For the text-containing cell, return its midpoint in [X, Y] coordinate format. 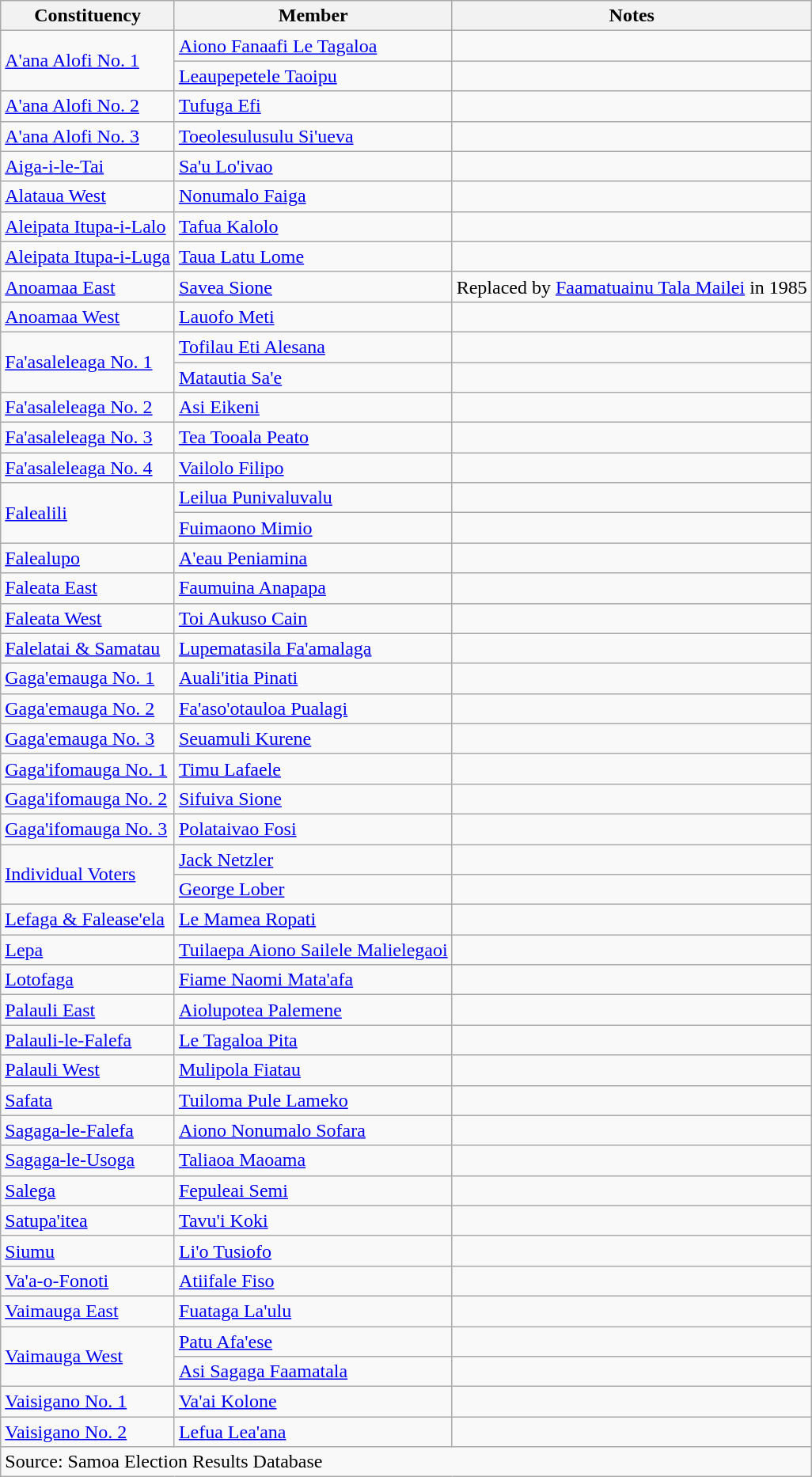
Leaupepetele Taoipu [313, 76]
Notes [632, 16]
Fa'aso'otauloa Pualagi [313, 708]
Vaimauga East [88, 1311]
Aiga-i-le-Tai [88, 166]
Fa'asaleleaga No. 2 [88, 408]
Sagaga-le-Usoga [88, 1160]
Seuamuli Kurene [313, 738]
Falealupo [88, 558]
Member [313, 16]
Aiono Fanaafi Le Tagaloa [313, 46]
Fuimaono Mimio [313, 528]
Lauofo Meti [313, 317]
Palauli-le-Falefa [88, 1040]
Vaisigano No. 2 [88, 1432]
Tafua Kalolo [313, 226]
Gaga'emauga No. 1 [88, 678]
Constituency [88, 16]
Tuilaepa Aiono Sailele Malielegaoi [313, 950]
Tofilau Eti Alesana [313, 347]
Taua Latu Lome [313, 256]
George Lober [313, 890]
Lotofaga [88, 980]
Li'o Tusiofo [313, 1251]
Sa'u Lo'ivao [313, 166]
Gaga'ifomauga No. 1 [88, 769]
Fepuleai Semi [313, 1190]
Tuiloma Pule Lameko [313, 1100]
A'ana Alofi No. 1 [88, 61]
Aleipata Itupa-i-Lalo [88, 226]
Toeolesulusulu Si'ueva [313, 136]
Palauli East [88, 1010]
Lepa [88, 950]
Gaga'emauga No. 3 [88, 738]
Lupematasila Fa'amalaga [313, 648]
A'ana Alofi No. 2 [88, 106]
Gaga'emauga No. 2 [88, 708]
Individual Voters [88, 874]
Fiame Naomi Mata'afa [313, 980]
Tea Tooala Peato [313, 438]
Lefaga & Falease'ela [88, 920]
Va'a-o-Fonoti [88, 1281]
Gaga'ifomauga No. 3 [88, 829]
A'eau Peniamina [313, 558]
Va'ai Kolone [313, 1402]
Sifuiva Sione [313, 799]
Aiono Nonumalo Sofara [313, 1130]
Vaisigano No. 1 [88, 1402]
Anoamaa East [88, 287]
Savea Sione [313, 287]
Matautia Sa'e [313, 378]
Faleata West [88, 618]
Fa'asaleleaga No. 1 [88, 362]
Source: Samoa Election Results Database [407, 1462]
Le Tagaloa Pita [313, 1040]
Vaimauga West [88, 1357]
Alataua West [88, 196]
Jack Netzler [313, 859]
Sagaga-le-Falefa [88, 1130]
Tufuga Efi [313, 106]
Fuataga La'ulu [313, 1311]
Vailolo Filipo [313, 468]
Palauli West [88, 1070]
Polataivao Fosi [313, 829]
Auali'itia Pinati [313, 678]
Lefua Lea'ana [313, 1432]
Nonumalo Faiga [313, 196]
Aiolupotea Palemene [313, 1010]
Faleata East [88, 588]
Satupa'itea [88, 1221]
Salega [88, 1190]
Falelatai & Samatau [88, 648]
Timu Lafaele [313, 769]
Siumu [88, 1251]
Fa'asaleleaga No. 3 [88, 438]
Asi Eikeni [313, 408]
Mulipola Fiatau [313, 1070]
Le Mamea Ropati [313, 920]
Faumuina Anapapa [313, 588]
Safata [88, 1100]
Anoamaa West [88, 317]
Fa'asaleleaga No. 4 [88, 468]
Atiifale Fiso [313, 1281]
A'ana Alofi No. 3 [88, 136]
Aleipata Itupa-i-Luga [88, 256]
Tavu'i Koki [313, 1221]
Replaced by Faamatuainu Tala Mailei in 1985 [632, 287]
Leilua Punivaluvalu [313, 498]
Patu Afa'ese [313, 1342]
Asi Sagaga Faamatala [313, 1372]
Taliaoa Maoama [313, 1160]
Toi Aukuso Cain [313, 618]
Falealili [88, 513]
Gaga'ifomauga No. 2 [88, 799]
